From the cell containing the given text, extract its center point as [x, y] coordinate. 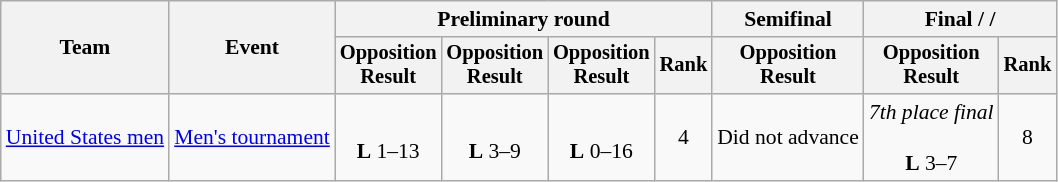
Did not advance [788, 138]
4 [684, 138]
Event [252, 48]
7th place finalL 3–7 [932, 138]
Final / / [960, 19]
Men's tournament [252, 138]
8 [1028, 138]
L 1–13 [388, 138]
United States men [85, 138]
L 0–16 [602, 138]
L 3–9 [494, 138]
Semifinal [788, 19]
Team [85, 48]
Preliminary round [524, 19]
